Identify which cell holds the provided text, then report its (x, y) central coordinate. 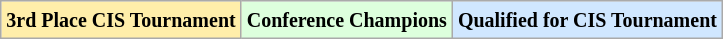
3rd Place CIS Tournament (121, 20)
Conference Champions (346, 20)
Qualified for CIS Tournament (587, 20)
